Return the [X, Y] coordinate for the center point of the cell that contains the specified text.  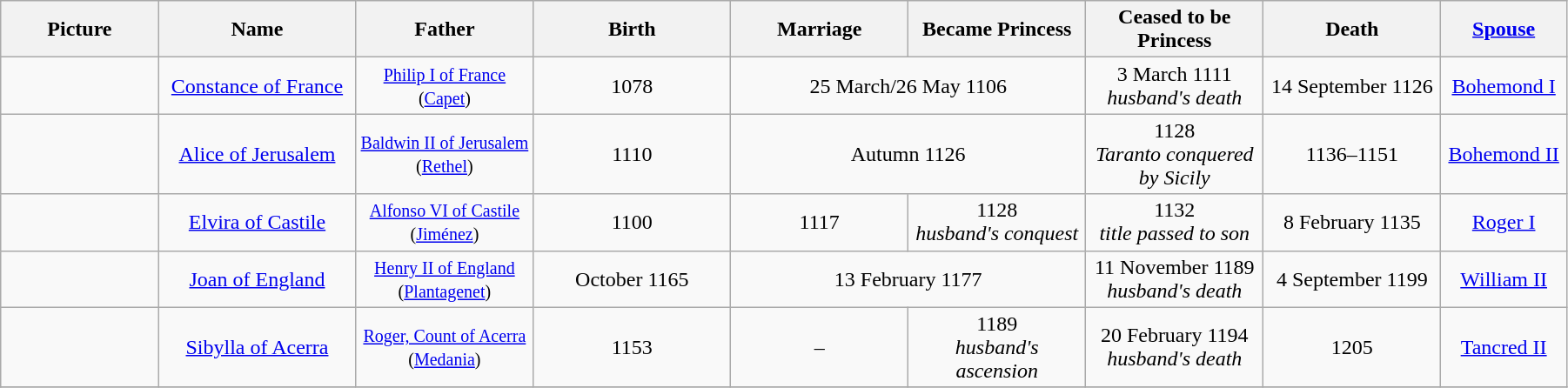
20 February 1194husband's death [1175, 347]
Name [258, 30]
Henry II of England(Plantagenet) [445, 278]
Joan of England [258, 278]
1117 [820, 223]
Constance of France [258, 85]
1153 [632, 347]
Baldwin II of Jerusalem(Rethel) [445, 154]
Elvira of Castile [258, 223]
1110 [632, 154]
Roger, Count of Acerra(Medania) [445, 347]
1100 [632, 223]
Sibylla of Acerra [258, 347]
1136–1151 [1352, 154]
Spouse [1504, 30]
Roger I [1504, 223]
Tancred II [1504, 347]
Philip I of France(Capet) [445, 85]
11 November 1189husband's death [1175, 278]
25 March/26 May 1106 [908, 85]
1078 [632, 85]
Bohemond I [1504, 85]
1205 [1352, 347]
4 September 1199 [1352, 278]
Birth [632, 30]
3 March 1111husband's death [1175, 85]
13 February 1177 [908, 278]
– [820, 347]
1128husband's conquest [997, 223]
Marriage [820, 30]
1132title passed to son [1175, 223]
October 1165 [632, 278]
Alice of Jerusalem [258, 154]
Bohemond II [1504, 154]
Ceased to be Princess [1175, 30]
Alfonso VI of Castile(Jiménez) [445, 223]
8 February 1135 [1352, 223]
1189husband's ascension [997, 347]
William II [1504, 278]
14 September 1126 [1352, 85]
Death [1352, 30]
Became Princess [997, 30]
1128Taranto conquered by Sicily [1175, 154]
Autumn 1126 [908, 154]
Picture [80, 30]
Father [445, 30]
